Return (X, Y) of the center of cell containing provided text 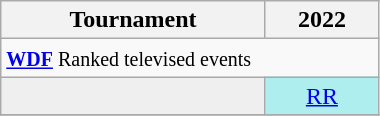
RR (322, 96)
Tournament (134, 20)
2022 (322, 20)
WDF Ranked televised events (190, 58)
